Pinpoint the cell where the given text exists, returning its (x, y) midpoint coordinate. 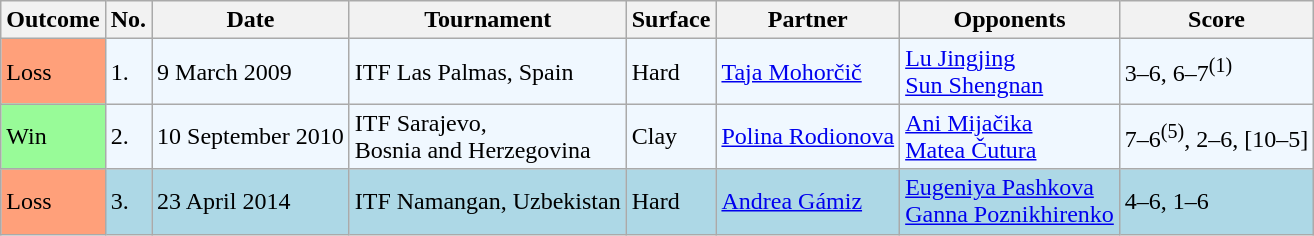
10 September 2010 (251, 136)
23 April 2014 (251, 202)
3–6, 6–7(1) (1216, 72)
3. (128, 202)
ITF Namangan, Uzbekistan (488, 202)
Win (53, 136)
Polina Rodionova (808, 136)
Lu Jingjing Sun Shengnan (1010, 72)
Surface (671, 20)
Tournament (488, 20)
Date (251, 20)
4–6, 1–6 (1216, 202)
Clay (671, 136)
Taja Mohorčič (808, 72)
ITF Las Palmas, Spain (488, 72)
9 March 2009 (251, 72)
7–6(5), 2–6, [10–5] (1216, 136)
Partner (808, 20)
Outcome (53, 20)
Opponents (1010, 20)
Ani Mijačika Matea Čutura (1010, 136)
1. (128, 72)
Andrea Gámiz (808, 202)
No. (128, 20)
ITF Sarajevo, Bosnia and Herzegovina (488, 136)
2. (128, 136)
Eugeniya Pashkova Ganna Poznikhirenko (1010, 202)
Score (1216, 20)
